Scan for the cell matching the given text and deliver its (X, Y) coordinate at center. 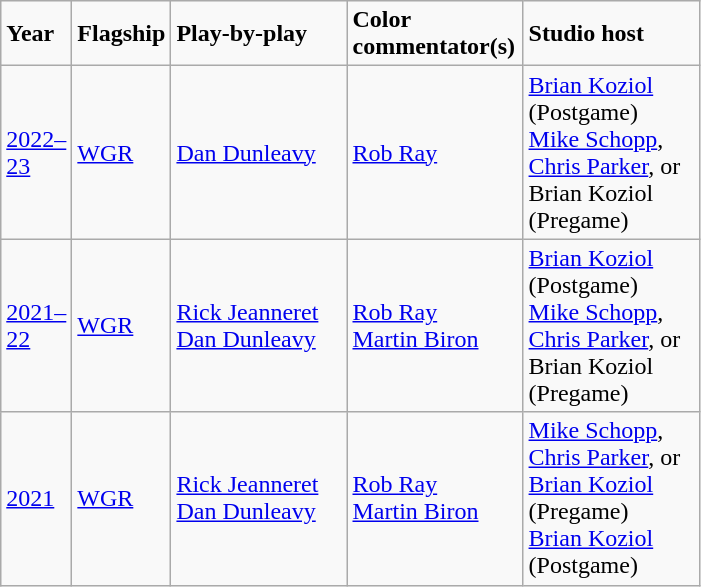
Flagship (122, 34)
Rob Ray (435, 152)
2021–22 (36, 326)
2021 (36, 498)
Play-by-play (259, 34)
Color commentator(s) (435, 34)
Mike Schopp, Chris Parker, or Brian Koziol (Pregame)Brian Koziol (Postgame) (611, 498)
Studio host (611, 34)
Dan Dunleavy (259, 152)
Year (36, 34)
2022–23 (36, 152)
